Extract the [X, Y] coordinate from the center of the cell holding the provided text.  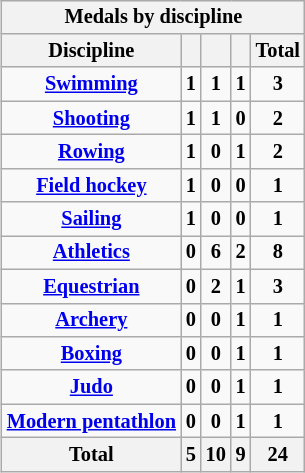
Athletics [92, 253]
Shooting [92, 118]
Judo [92, 387]
9 [241, 455]
5 [191, 455]
Field hockey [92, 185]
6 [216, 253]
24 [278, 455]
Archery [92, 320]
8 [278, 253]
Sailing [92, 219]
Swimming [92, 84]
10 [216, 455]
Equestrian [92, 286]
Discipline [92, 51]
Boxing [92, 354]
Rowing [92, 152]
Medals by discipline [154, 17]
Modern pentathlon [92, 421]
